Detect which cell encompasses the target text, then output its (x, y) center coordinate. 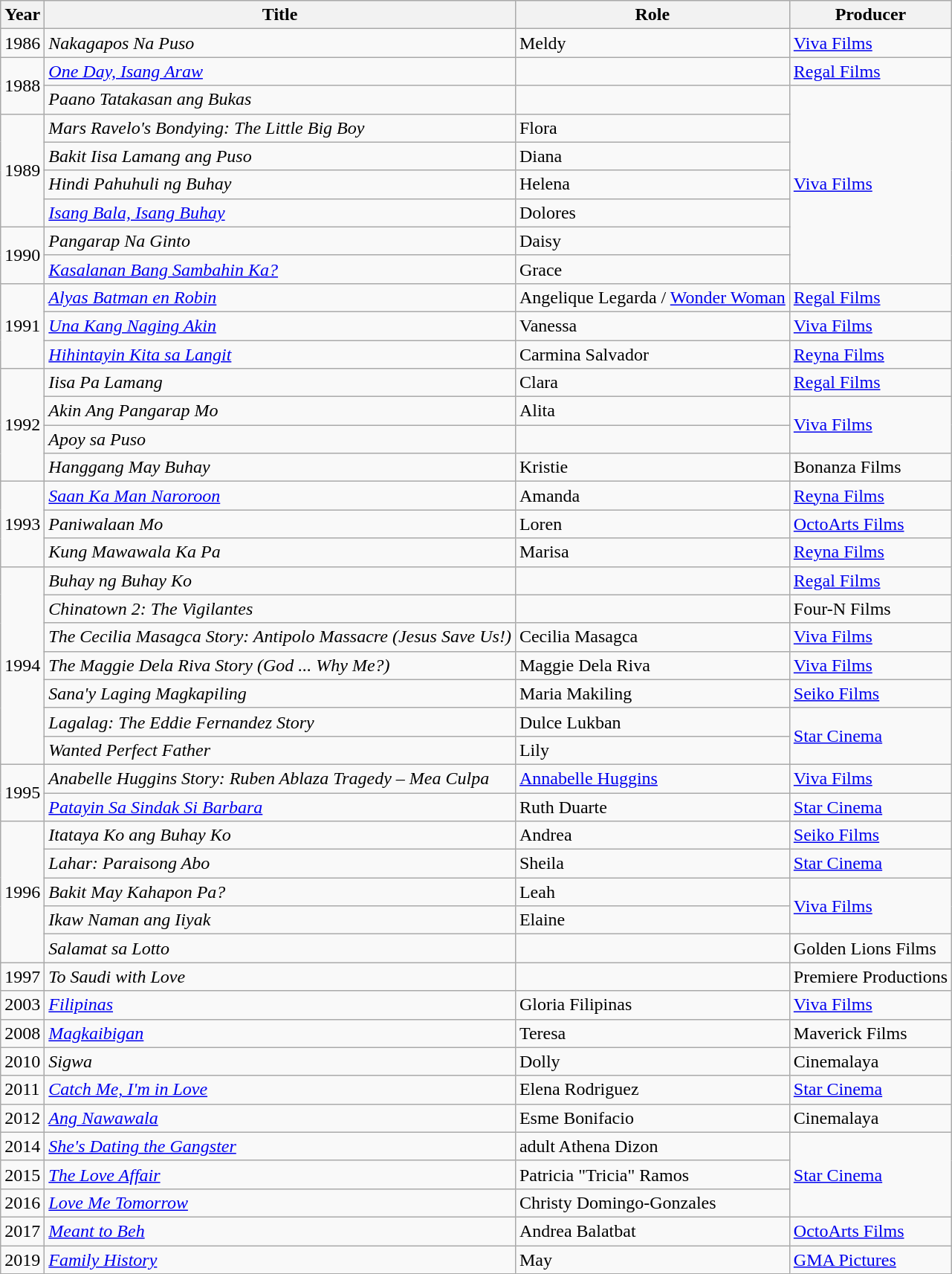
Hindi Pahuhuli ng Buhay (280, 184)
1995 (22, 792)
Teresa (653, 1033)
1986 (22, 43)
1997 (22, 977)
Title (280, 15)
Kasalanan Bang Sambahin Ka? (280, 269)
2011 (22, 1090)
Christy Domingo-Gonzales (653, 1203)
Ikaw Naman ang Iiyak (280, 920)
2003 (22, 1005)
Lily (653, 750)
Marisa (653, 552)
Pangarap Na Ginto (280, 241)
Bakit Iisa Lamang ang Puso (280, 156)
She's Dating the Gangster (280, 1146)
Bakit May Kahapon Pa? (280, 892)
Family History (280, 1260)
Andrea Balatbat (653, 1231)
Paniwalaan Mo (280, 524)
Lahar: Paraisong Abo (280, 864)
Alita (653, 411)
Four-N Films (870, 609)
Gloria Filipinas (653, 1005)
Andrea (653, 835)
1991 (22, 326)
Isang Bala, Isang Buhay (280, 213)
One Day, Isang Araw (280, 71)
Maverick Films (870, 1033)
Alyas Batman en Robin (280, 297)
Akin Ang Pangarap Mo (280, 411)
Catch Me, I'm in Love (280, 1090)
Elaine (653, 920)
Itataya Ko ang Buhay Ko (280, 835)
Paano Tatakasan ang Bukas (280, 100)
1992 (22, 425)
Premiere Productions (870, 977)
Vanessa (653, 326)
Role (653, 15)
2015 (22, 1174)
Maggie Dela Riva (653, 665)
Lagalag: The Eddie Fernandez Story (280, 722)
Diana (653, 156)
The Love Affair (280, 1174)
Sheila (653, 864)
1990 (22, 255)
Clara (653, 383)
The Maggie Dela Riva Story (God ... Why Me?) (280, 665)
May (653, 1260)
The Cecilia Masagca Story: Antipolo Massacre (Jesus Save Us!) (280, 637)
2017 (22, 1231)
Nakagapos Na Puso (280, 43)
Sigwa (280, 1061)
Ang Nawawala (280, 1118)
Grace (653, 269)
Esme Bonifacio (653, 1118)
Meldy (653, 43)
1989 (22, 170)
Cecilia Masagca (653, 637)
Kung Mawawala Ka Pa (280, 552)
Una Kang Naging Akin (280, 326)
Patricia "Tricia" Ramos (653, 1174)
Hihintayin Kita sa Langit (280, 355)
Love Me Tomorrow (280, 1203)
Elena Rodriguez (653, 1090)
Daisy (653, 241)
Golden Lions Films (870, 948)
Buhay ng Buhay Ko (280, 581)
Wanted Perfect Father (280, 750)
1988 (22, 85)
2019 (22, 1260)
Mars Ravelo's Bondying: The Little Big Boy (280, 128)
2012 (22, 1118)
Salamat sa Lotto (280, 948)
Kristie (653, 468)
Producer (870, 15)
1996 (22, 892)
Flora (653, 128)
Magkaibigan (280, 1033)
Hanggang May Buhay (280, 468)
Anabelle Huggins Story: Ruben Ablaza Tragedy – Mea Culpa (280, 778)
Meant to Beh (280, 1231)
Helena (653, 184)
Amanda (653, 496)
2016 (22, 1203)
Apoy sa Puso (280, 439)
Leah (653, 892)
adult Athena Dizon (653, 1146)
2010 (22, 1061)
Saan Ka Man Naroroon (280, 496)
Iisa Pa Lamang (280, 383)
Sana'y Laging Magkapiling (280, 693)
Chinatown 2: The Vigilantes (280, 609)
2008 (22, 1033)
Year (22, 15)
Annabelle Huggins (653, 778)
Dulce Lukban (653, 722)
Angelique Legarda / Wonder Woman (653, 297)
Maria Makiling (653, 693)
2014 (22, 1146)
1994 (22, 665)
Loren (653, 524)
1993 (22, 524)
Bonanza Films (870, 468)
Carmina Salvador (653, 355)
GMA Pictures (870, 1260)
Filipinas (280, 1005)
Ruth Duarte (653, 806)
Patayin Sa Sindak Si Barbara (280, 806)
Dolores (653, 213)
Dolly (653, 1061)
To Saudi with Love (280, 977)
